Scan for the cell matching the given text and deliver its (x, y) coordinate at center. 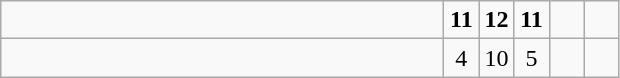
10 (496, 58)
12 (496, 20)
4 (462, 58)
5 (532, 58)
